Scan for the cell matching the given text and deliver its [x, y] coordinate at center. 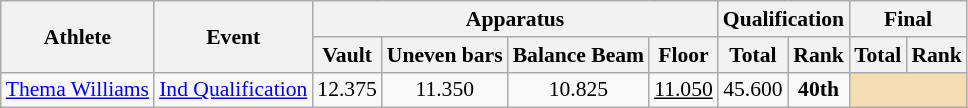
Floor [684, 55]
Thema Williams [78, 90]
Athlete [78, 36]
11.050 [684, 90]
11.350 [445, 90]
40th [818, 90]
10.825 [578, 90]
Event [233, 36]
Apparatus [514, 19]
Final [908, 19]
45.600 [753, 90]
Vault [346, 55]
Uneven bars [445, 55]
Qualification [784, 19]
Balance Beam [578, 55]
Ind Qualification [233, 90]
12.375 [346, 90]
